Extract the (x, y) coordinate from the center of the cell holding the provided text.  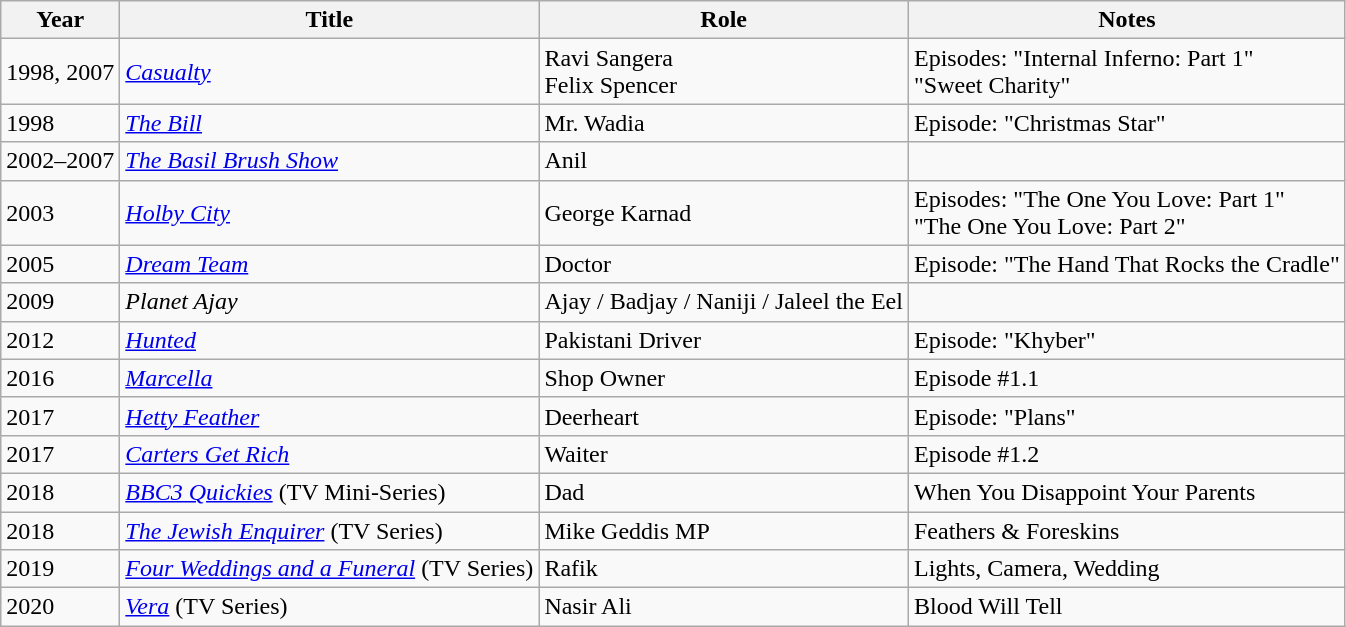
2003 (60, 212)
Notes (1126, 20)
Year (60, 20)
Title (330, 20)
Hetty Feather (330, 416)
Deerheart (724, 416)
Rafik (724, 569)
Mike Geddis MP (724, 531)
Hunted (330, 340)
Episode: "Khyber" (1126, 340)
Marcella (330, 378)
Carters Get Rich (330, 454)
Planet Ajay (330, 302)
Episode: "Christmas Star" (1126, 123)
BBC3 Quickies (TV Mini-Series) (330, 492)
Nasir Ali (724, 607)
Doctor (724, 264)
Lights, Camera, Wedding (1126, 569)
2020 (60, 607)
Casualty (330, 72)
Episode #1.1 (1126, 378)
Shop Owner (724, 378)
Episode #1.2 (1126, 454)
Dad (724, 492)
Four Weddings and a Funeral (TV Series) (330, 569)
2009 (60, 302)
1998, 2007 (60, 72)
2002–2007 (60, 161)
1998 (60, 123)
The Bill (330, 123)
Ravi SangeraFelix Spencer (724, 72)
2012 (60, 340)
Episode: "Plans" (1126, 416)
Ajay / Badjay / Naniji / Jaleel the Eel (724, 302)
Episode: "The Hand That Rocks the Cradle" (1126, 264)
2016 (60, 378)
Dream Team (330, 264)
The Basil Brush Show (330, 161)
Anil (724, 161)
Episodes: "Internal Inferno: Part 1""Sweet Charity" (1126, 72)
Waiter (724, 454)
2005 (60, 264)
Role (724, 20)
When You Disappoint Your Parents (1126, 492)
Holby City (330, 212)
Vera (TV Series) (330, 607)
George Karnad (724, 212)
2019 (60, 569)
Blood Will Tell (1126, 607)
Pakistani Driver (724, 340)
The Jewish Enquirer (TV Series) (330, 531)
Episodes: "The One You Love: Part 1""The One You Love: Part 2" (1126, 212)
Mr. Wadia (724, 123)
Feathers & Foreskins (1126, 531)
